Return (x, y) of the center of cell containing provided text 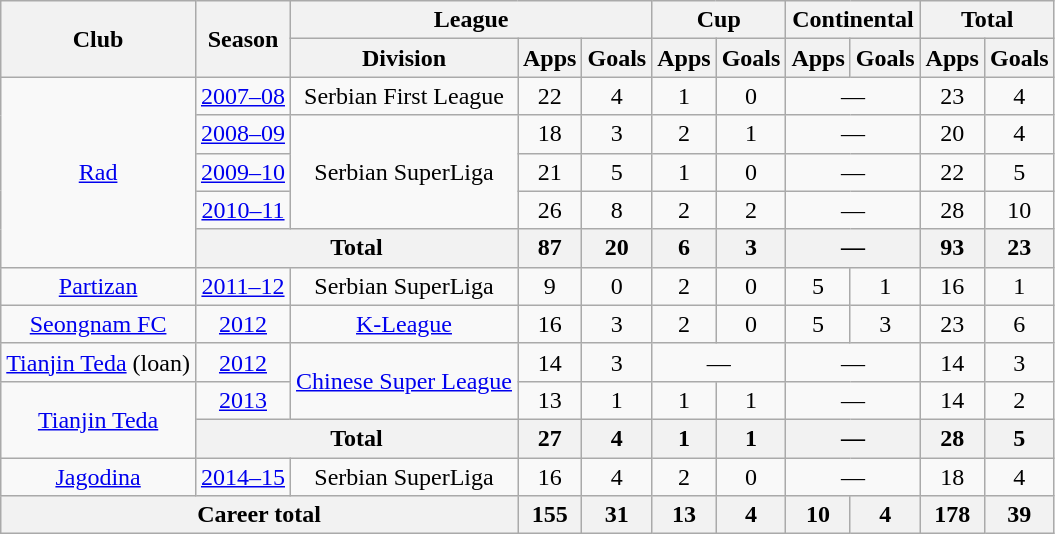
9 (550, 286)
Tianjin Teda (98, 419)
Cup (719, 20)
Serbian First League (404, 96)
8 (617, 210)
87 (550, 248)
155 (550, 515)
39 (1019, 515)
K-League (404, 324)
2010–11 (242, 210)
2013 (242, 400)
Rad (98, 172)
2007–08 (242, 96)
Division (404, 58)
League (472, 20)
Chinese Super League (404, 381)
2009–10 (242, 172)
178 (952, 515)
27 (550, 438)
Club (98, 39)
26 (550, 210)
2008–09 (242, 134)
21 (550, 172)
Tianjin Teda (loan) (98, 362)
Season (242, 39)
Seongnam FC (98, 324)
2014–15 (242, 477)
2011–12 (242, 286)
93 (952, 248)
Continental (853, 20)
Jagodina (98, 477)
31 (617, 515)
Career total (260, 515)
Partizan (98, 286)
